Pinpoint the cell where the given text exists, returning its [x, y] midpoint coordinate. 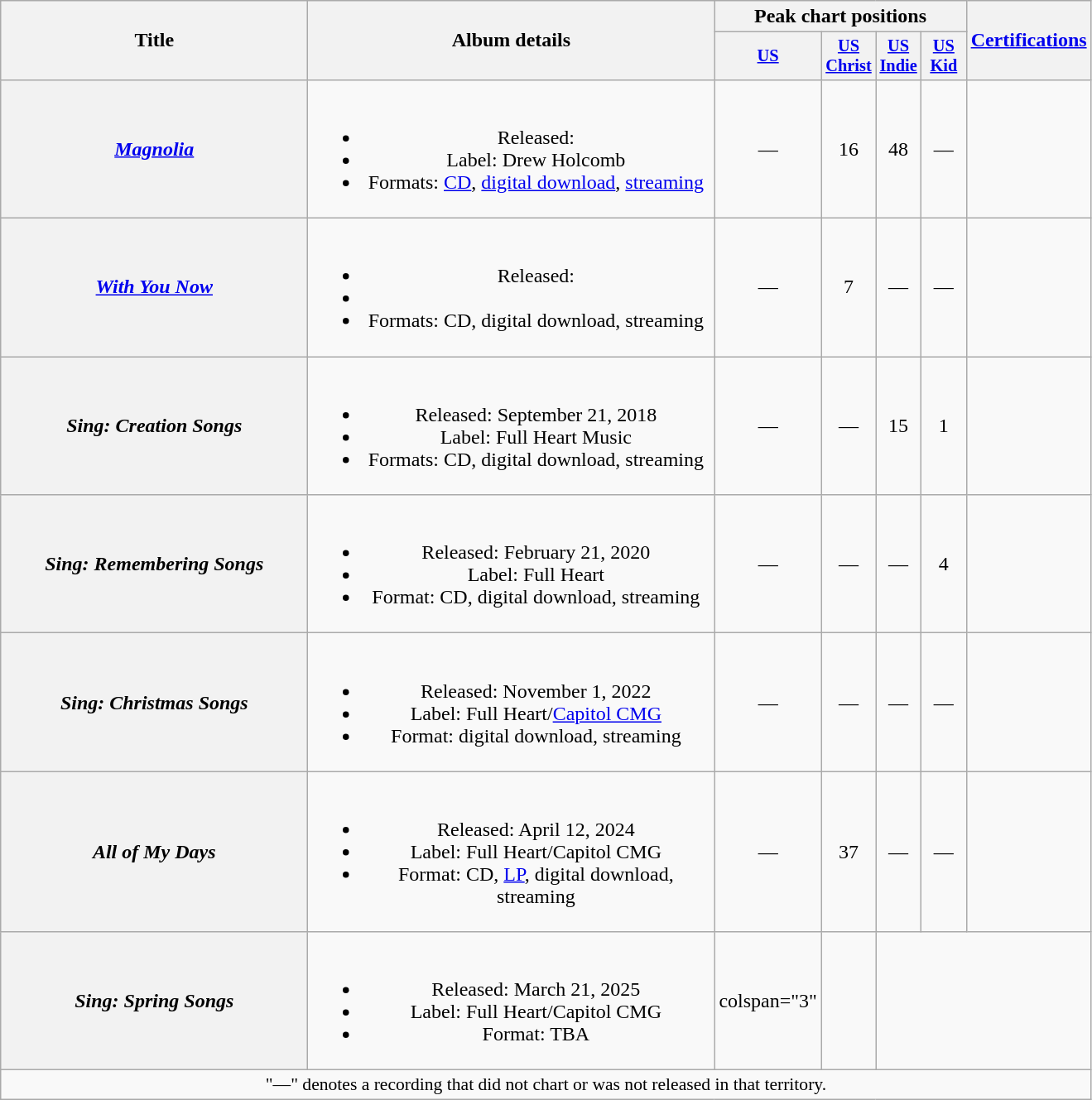
Released: February 21, 2020Label: Full HeartFormat: CD, digital download, streaming [512, 564]
Released: April 12, 2024Label: Full Heart/Capitol CMGFormat: CD, LP, digital download, streaming [512, 852]
With You Now [154, 288]
USKid [944, 56]
Sing: Creation Songs [154, 425]
Released: March 21, 2025Label: Full Heart/Capitol CMGFormat: TBA [512, 1002]
Released: Formats: CD, digital download, streaming [512, 288]
Released: November 1, 2022Label: Full Heart/Capitol CMGFormat: digital download, streaming [512, 702]
15 [899, 425]
USIndie [899, 56]
"—" denotes a recording that did not chart or was not released in that territory. [546, 1085]
USChrist [848, 56]
US [768, 56]
Released: September 21, 2018Label: Full Heart MusicFormats: CD, digital download, streaming [512, 425]
Album details [512, 41]
Certifications [1028, 41]
Released: Label: Drew HolcombFormats: CD, digital download, streaming [512, 149]
7 [848, 288]
All of My Days [154, 852]
colspan="3" [768, 1002]
37 [848, 852]
48 [899, 149]
Sing: Remembering Songs [154, 564]
16 [848, 149]
Title [154, 41]
4 [944, 564]
Peak chart positions [840, 17]
Sing: Spring Songs [154, 1002]
1 [944, 425]
Magnolia [154, 149]
Sing: Christmas Songs [154, 702]
